Find where the given text appears and provide that cell's center as [X, Y] coordinate. 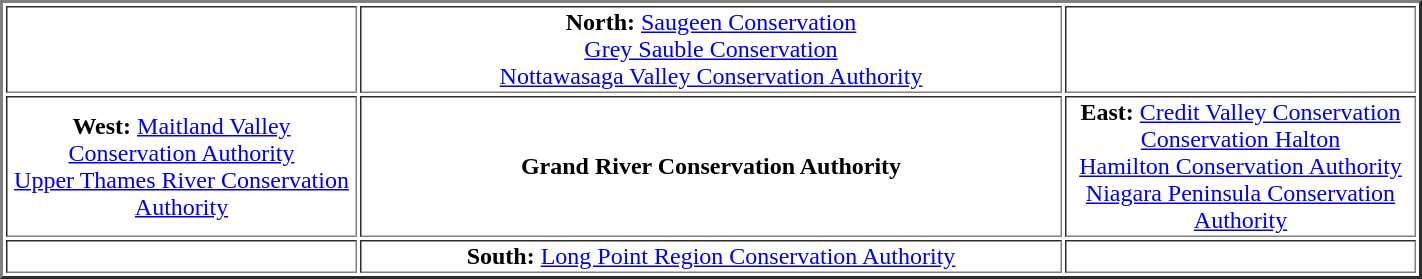
South: Long Point Region Conservation Authority [711, 256]
Grand River Conservation Authority [711, 166]
North: Saugeen ConservationGrey Sauble ConservationNottawasaga Valley Conservation Authority [711, 50]
West: Maitland Valley Conservation AuthorityUpper Thames River Conservation Authority [182, 166]
East: Credit Valley ConservationConservation HaltonHamilton Conservation AuthorityNiagara Peninsula Conservation Authority [1240, 166]
